Scan for the cell matching the given text and deliver its [x, y] coordinate at center. 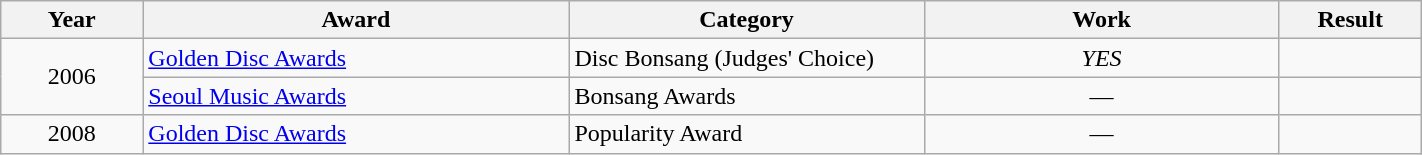
YES [1102, 58]
2006 [72, 77]
Result [1350, 20]
Disc Bonsang (Judges' Choice) [746, 58]
Award [356, 20]
Bonsang Awards [746, 96]
Year [72, 20]
Popularity Award [746, 134]
Seoul Music Awards [356, 96]
Category [746, 20]
Work [1102, 20]
2008 [72, 134]
